Return [X, Y] of the center of cell containing provided text 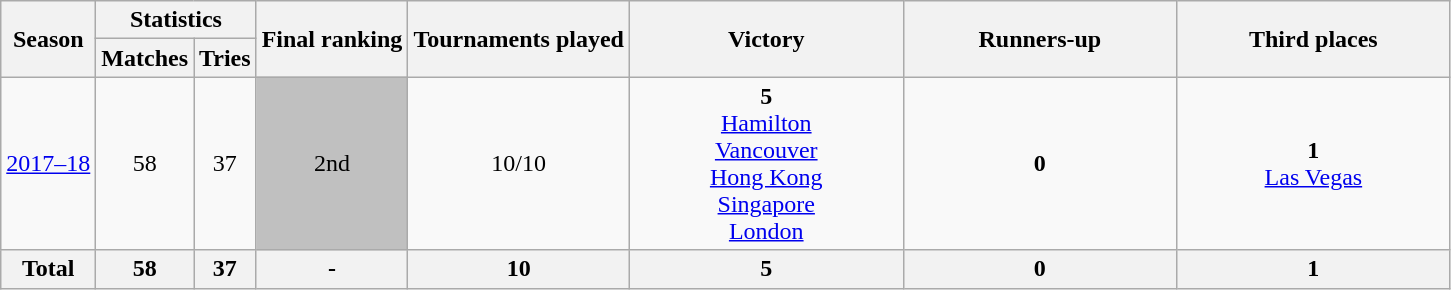
2017–18 [48, 164]
Third places [1314, 39]
Tournaments played [519, 39]
1 Las Vegas [1314, 164]
1 [1314, 269]
Statistics [176, 20]
10/10 [519, 164]
Total [48, 269]
Victory [766, 39]
Season [48, 39]
5 [766, 269]
Final ranking [332, 39]
Matches [145, 58]
2nd [332, 164]
10 [519, 269]
Runners-up [1040, 39]
5 Hamilton Vancouver Hong Kong Singapore London [766, 164]
- [332, 269]
Tries [226, 58]
